Extract the (X, Y) coordinate from the center of the cell holding the provided text.  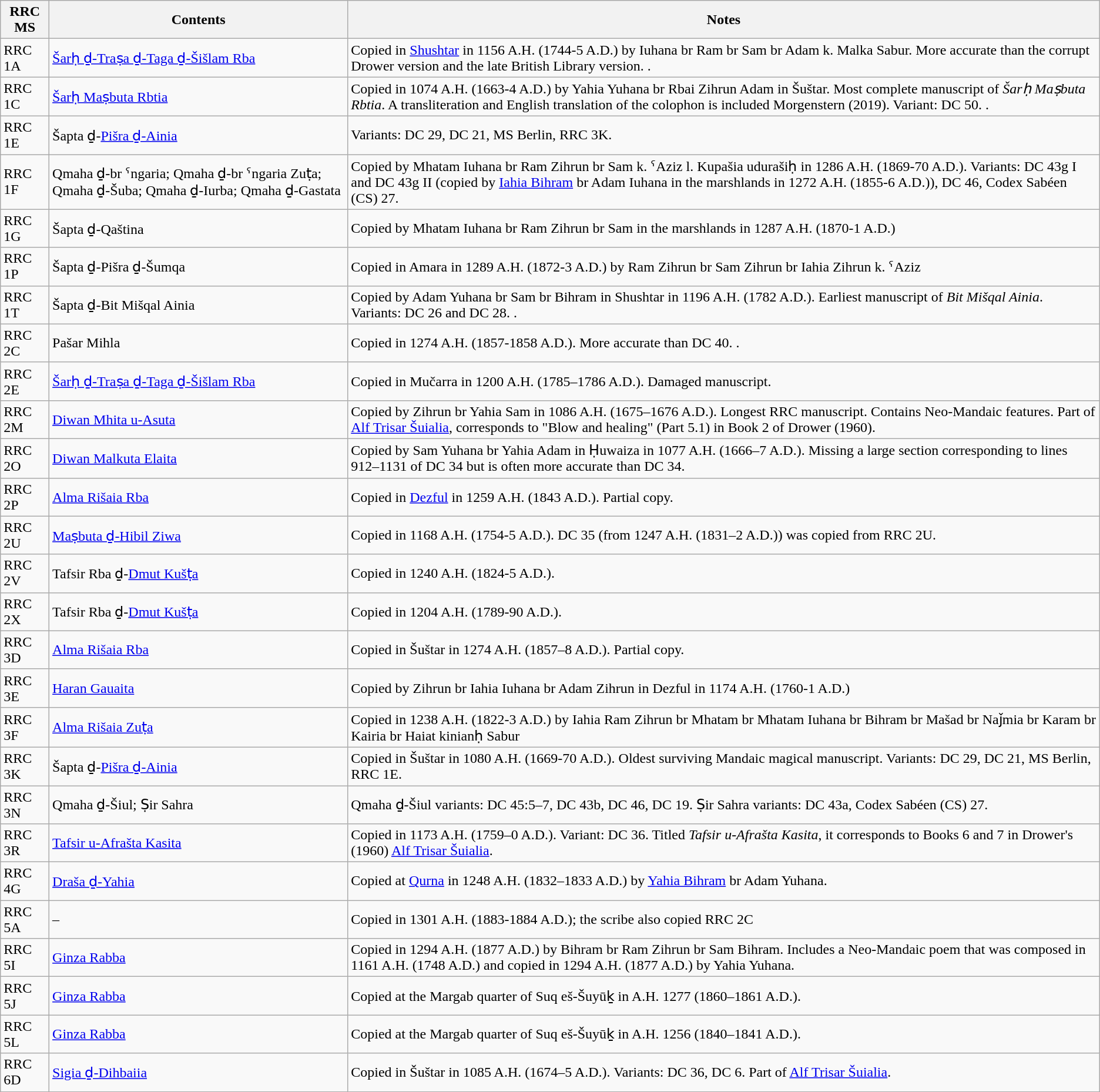
Copied by Zihrun br Iahia Iuhana br Adam Zihrun in Dezful in 1174 A.H. (1760-1 A.D.) (724, 688)
RRC 3N (25, 804)
Copied at Qurna in 1248 A.H. (1832–1833 A.D.) by Yahia Bihram br Adam Yuhana. (724, 882)
Copied by Adam Yuhana br Sam br Bihram in Shushtar in 1196 A.H. (1782 A.D.). Earliest manuscript of Bit Mišqal Ainia. Variants: DC 26 and DC 28. . (724, 304)
RRC 3K (25, 766)
RRC 3R (25, 843)
Copied in Amara in 1289 A.H. (1872-3 A.D.) by Ram Zihrun br Sam Zihrun br Iahia Zihrun k. ˁAziz (724, 267)
Copied in Mučarra in 1200 A.H. (1785–1786 A.D.). Damaged manuscript. (724, 381)
RRC 3F (25, 727)
RRC 2E (25, 381)
Copied in Šuštar in 1080 A.H. (1669-70 A.D.). Oldest surviving Mandaic magical manuscript. Variants: DC 29, DC 21, MS Berlin, RRC 1E. (724, 766)
Qmaha ḏ-Šiul variants: DC 45:5–7, DC 43b, DC 46, DC 19. Ṣir Sahra variants: DC 43a, Codex Sabéen (CS) 27. (724, 804)
Contents (199, 20)
Copied in 1240 A.H. (1824-5 A.D.). (724, 574)
RRC 4G (25, 882)
RRC 5A (25, 919)
Copied in 1274 A.H. (1857-1858 A.D.). More accurate than DC 40. . (724, 343)
Draša ḏ-Yahia (199, 882)
Šarḥ Maṣbuta Rbtia (199, 96)
RRC 2U (25, 535)
RRC 3D (25, 650)
RRC 2M (25, 420)
RRC 5L (25, 1034)
Copied at the Margab quarter of Suq eš-Šuyūḵ in A.H. 1277 (1860–1861 A.D.). (724, 996)
Copied in 1204 A.H. (1789-90 A.D.). (724, 611)
Qmaha ḏ-Šiul; Ṣir Sahra (199, 804)
RRC 1A (25, 58)
RRC 1G (25, 228)
RRC 2O (25, 458)
RRC 1E (25, 135)
RRC 2V (25, 574)
Šapta ḏ-Qaština (199, 228)
RRC 2C (25, 343)
RRC 1F (25, 182)
Copied by Mhatam Iuhana br Ram Zihrun br Sam in the marshlands in 1287 A.H. (1870-1 A.D.) (724, 228)
Notes (724, 20)
Haran Gauaita (199, 688)
Diwan Mhita u-Asuta (199, 420)
RRC 2P (25, 497)
Copied in Šuštar in 1085 A.H. (1674–5 A.D.). Variants: DC 36, DC 6. Part of Alf Trisar Šuialia. (724, 1072)
Diwan Malkuta Elaita (199, 458)
Šapta ḏ-Pišra ḏ-Šumqa (199, 267)
Šapta ḏ-Bit Mišqal Ainia (199, 304)
Sigia ḏ-Dihbaiia (199, 1072)
– (199, 919)
Copied at the Margab quarter of Suq eš-Šuyūḵ in A.H. 1256 (1840–1841 A.D.). (724, 1034)
RRC 5I (25, 958)
RRC 1T (25, 304)
RRC 3E (25, 688)
Tafsir u-Afrašta Kasita (199, 843)
RRC 6D (25, 1072)
RRC 1C (25, 96)
Copied in Dezful in 1259 A.H. (1843 A.D.). Partial copy. (724, 497)
Alma Rišaia Zuṭa (199, 727)
RRC MS (25, 20)
RRC 1P (25, 267)
Copied in Šuštar in 1274 A.H. (1857–8 A.D.). Partial copy. (724, 650)
Maṣbuta ḏ-Hibil Ziwa (199, 535)
Variants: DC 29, DC 21, MS Berlin, RRC 3K. (724, 135)
Pašar Mihla (199, 343)
RRC 5J (25, 996)
Copied in 1168 A.H. (1754-5 A.D.). DC 35 (from 1247 A.H. (1831–2 A.D.)) was copied from RRC 2U. (724, 535)
Qmaha ḏ-br ˁngaria; Qmaha ḏ-br ˁngaria Zuṭa; Qmaha ḏ-Šuba; Qmaha ḏ-Iurba; Qmaha ḏ-Gastata (199, 182)
RRC 2X (25, 611)
Copied in 1301 A.H. (1883-1884 A.D.); the scribe also copied RRC 2C (724, 919)
